Extract the (X, Y) coordinate from the center of the cell holding the provided text.  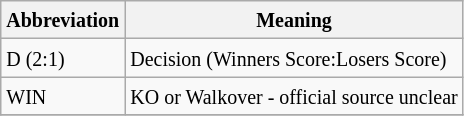
Abbreviation (63, 20)
Decision (Winners Score:Losers Score) (294, 58)
D (2:1) (63, 58)
KO or Walkover - official source unclear (294, 96)
Meaning (294, 20)
WIN (63, 96)
